From the cell containing the given text, extract its center point as (x, y) coordinate. 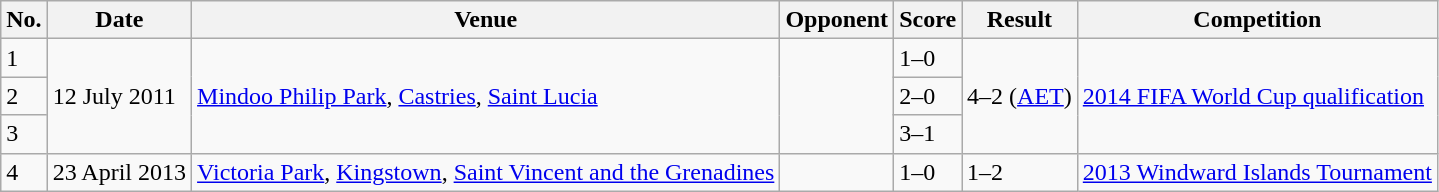
3–1 (928, 134)
2–0 (928, 96)
2013 Windward Islands Tournament (1257, 172)
Score (928, 20)
1 (24, 58)
1–2 (1020, 172)
4–2 (AET) (1020, 96)
Date (119, 20)
2014 FIFA World Cup qualification (1257, 96)
Venue (486, 20)
Opponent (837, 20)
Result (1020, 20)
Victoria Park, Kingstown, Saint Vincent and the Grenadines (486, 172)
No. (24, 20)
4 (24, 172)
2 (24, 96)
3 (24, 134)
12 July 2011 (119, 96)
Competition (1257, 20)
23 April 2013 (119, 172)
Mindoo Philip Park, Castries, Saint Lucia (486, 96)
